Detect which cell encompasses the target text, then output its [X, Y] center coordinate. 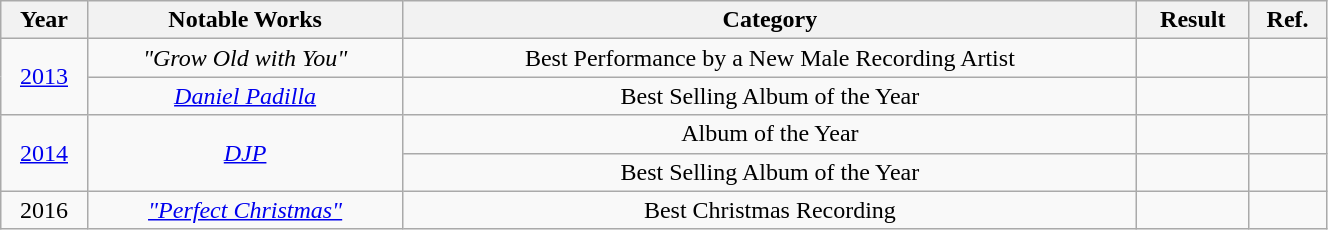
Best Performance by a New Male Recording Artist [770, 58]
Result [1193, 20]
Album of the Year [770, 134]
Ref. [1288, 20]
Notable Works [245, 20]
Best Christmas Recording [770, 210]
2013 [44, 77]
"Perfect Christmas" [245, 210]
2016 [44, 210]
Year [44, 20]
2014 [44, 153]
"Grow Old with You" [245, 58]
Daniel Padilla [245, 96]
Category [770, 20]
DJP [245, 153]
